Return (X, Y) of the center of cell containing provided text 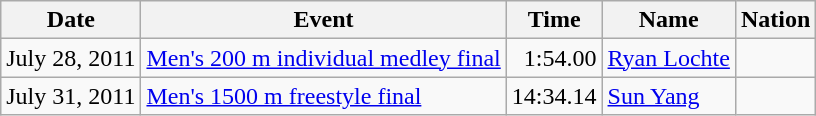
July 31, 2011 (71, 96)
Date (71, 20)
Ryan Lochte (668, 58)
Event (324, 20)
Nation (775, 20)
Sun Yang (668, 96)
Men's 200 m individual medley final (324, 58)
14:34.14 (554, 96)
1:54.00 (554, 58)
Time (554, 20)
Men's 1500 m freestyle final (324, 96)
July 28, 2011 (71, 58)
Name (668, 20)
